Detect which cell encompasses the target text, then output its (X, Y) center coordinate. 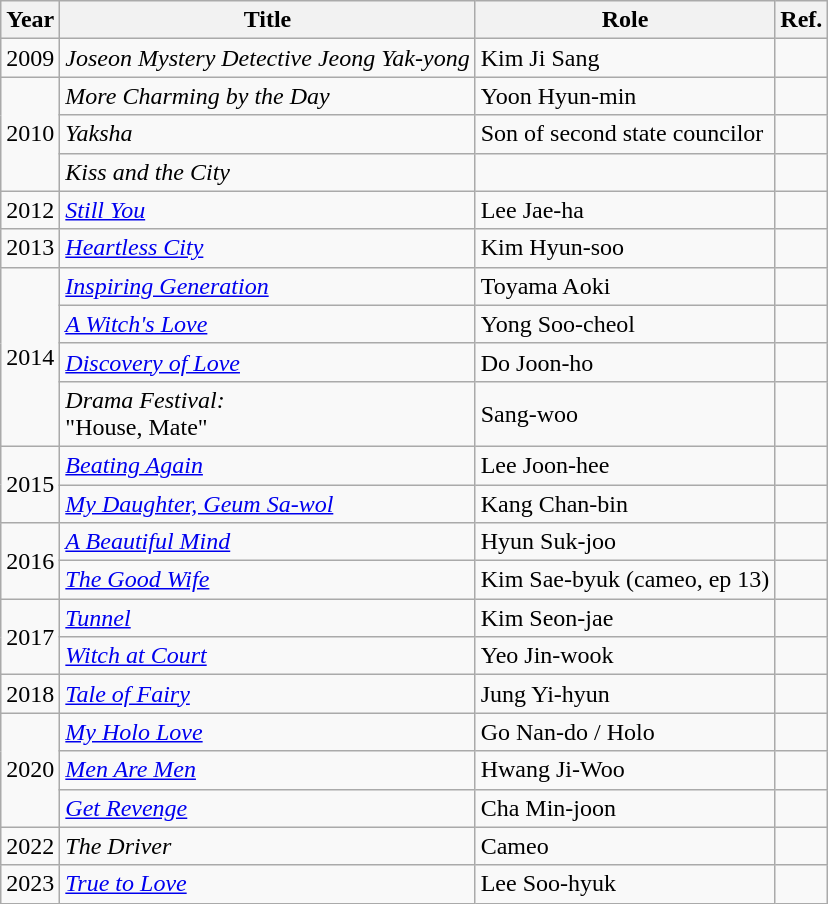
More Charming by the Day (268, 96)
Kim Sae-byuk (cameo, ep 13) (625, 580)
Kang Chan-bin (625, 503)
Joseon Mystery Detective Jeong Yak-yong (268, 58)
2014 (30, 356)
2013 (30, 248)
Lee Jae-ha (625, 210)
Kim Hyun-soo (625, 248)
2010 (30, 134)
Yeo Jin-wook (625, 656)
Tale of Fairy (268, 694)
Yoon Hyun-min (625, 96)
2017 (30, 637)
Sang-woo (625, 414)
Toyama Aoki (625, 286)
2020 (30, 770)
Hwang Ji-Woo (625, 770)
My Daughter, Geum Sa-wol (268, 503)
Kiss and the City (268, 172)
Son of second state councilor (625, 134)
Witch at Court (268, 656)
Drama Festival:"House, Mate" (268, 414)
Still You (268, 210)
Lee Soo-hyuk (625, 884)
Men Are Men (268, 770)
True to Love (268, 884)
2016 (30, 561)
A Witch's Love (268, 324)
Kim Ji Sang (625, 58)
Title (268, 20)
2009 (30, 58)
2023 (30, 884)
2022 (30, 846)
Cameo (625, 846)
Beating Again (268, 465)
Go Nan-do / Holo (625, 732)
Hyun Suk-joo (625, 542)
Cha Min-joon (625, 808)
Tunnel (268, 618)
Yong Soo-cheol (625, 324)
2018 (30, 694)
Ref. (802, 20)
2012 (30, 210)
2015 (30, 484)
Year (30, 20)
The Driver (268, 846)
The Good Wife (268, 580)
Jung Yi-hyun (625, 694)
Role (625, 20)
Do Joon-ho (625, 362)
Discovery of Love (268, 362)
Yaksha (268, 134)
Inspiring Generation (268, 286)
Lee Joon-hee (625, 465)
Kim Seon-jae (625, 618)
My Holo Love (268, 732)
A Beautiful Mind (268, 542)
Heartless City (268, 248)
Get Revenge (268, 808)
